Output the [X, Y] coordinate of the center of the cell containing the given text.  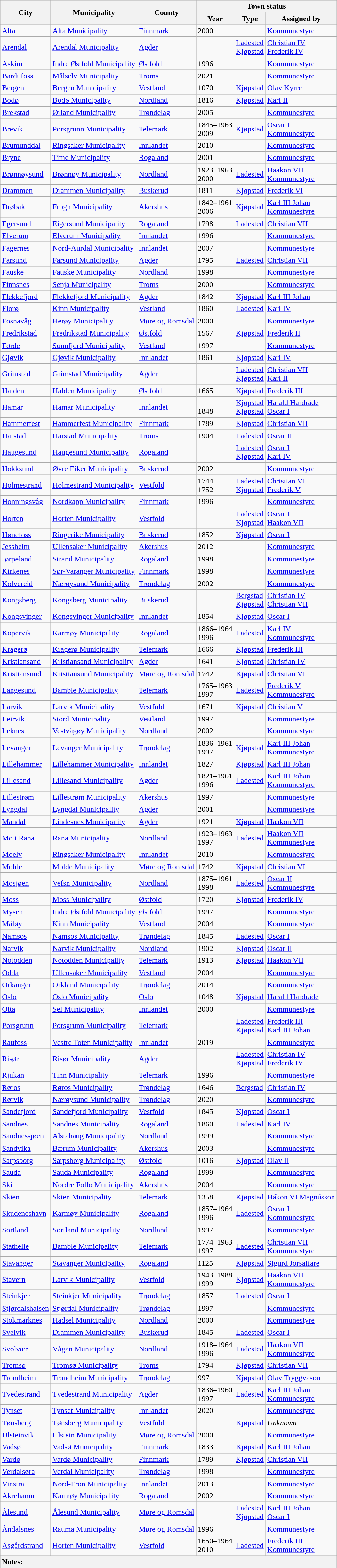
Frogn Municipality [94, 207]
Tromsø Municipality [94, 1365]
Stavern [26, 1279]
Fredrikstad [26, 333]
Åndalsnes [26, 1529]
Halden Municipality [94, 391]
Sigurd Jorsalfare [301, 1263]
Farsund Municipality [94, 260]
Christian VIIKarl II [301, 374]
Sortland [26, 1230]
1842 [215, 297]
Sandnes Municipality [94, 1124]
1671 [215, 707]
Stjørdal Municipality [94, 1308]
2019 [215, 1042]
1666 [215, 649]
Holmestrand Municipality [94, 485]
Kirkenes [26, 571]
Hammerfest Municipality [94, 424]
Kongsberg [26, 600]
1923–19631997 [215, 838]
1358 [215, 1197]
Grimstad Municipality [94, 374]
Unknown [301, 1423]
Tvedestrand Municipality [94, 1394]
Nord-Fron Municipality [94, 1484]
Frederik VI [301, 191]
Verdalsøra [26, 1471]
Herøy Municipality [94, 321]
Moss Municipality [94, 900]
Sarpsborg [26, 1160]
Mosjøen [26, 883]
Vardø Municipality [94, 1459]
Sandnessjøen [26, 1136]
Karl II [301, 100]
Hadsel Municipality [94, 1320]
Kolvereid [26, 583]
1857 [215, 1296]
Arendal Municipality [94, 47]
City [26, 12]
Levanger Municipality [94, 747]
Jørpeland [26, 559]
Drøbak [26, 207]
1794 [215, 1365]
Svelvik [26, 1333]
Skien [26, 1197]
Orkland Municipality [94, 985]
Horten [26, 518]
Elverum Municipality [94, 236]
Kristiansund Municipality [94, 674]
Stokmarknes [26, 1320]
Måløy [26, 924]
Fagernes [26, 248]
Askim [26, 64]
Raufoss [26, 1042]
Stavanger [26, 1263]
1816 [215, 100]
Tromsø [26, 1365]
Kongsvinger [26, 616]
Egersund [26, 224]
Sauda [26, 1173]
Brønnøysund [26, 174]
2013 [215, 1484]
Tønsberg [26, 1423]
Brumunddal [26, 145]
Moelv [26, 854]
1854 [215, 616]
1646 [215, 1087]
1665 [215, 391]
Verdal Municipality [94, 1471]
Notes: [168, 1562]
Honningsvåg [26, 502]
Sauda Municipality [94, 1173]
Hákon VI Magnússon [301, 1197]
Harald Hardråde [301, 997]
1048 [215, 997]
Vestvågøy Municipality [94, 731]
1070 [215, 88]
Arendal [26, 47]
1650–19642010 [215, 1545]
Molde Municipality [94, 867]
Risør Municipality [94, 1058]
Trondheim Municipality [94, 1378]
Leirvik [26, 719]
Vefsn Municipality [94, 883]
Lillesand [26, 781]
Harald HardrådeOscar I [301, 407]
Steinkjer Municipality [94, 1296]
Øvre Eiker Municipality [94, 469]
1875–19611998 [215, 883]
Alstahaug Municipality [94, 1136]
Olav II [301, 1160]
Hønefoss [26, 535]
Stjørdalshalsen [26, 1308]
Olav Tryggvason [301, 1378]
Strand Municipality [94, 559]
Sandefjord Municipality [94, 1112]
Vadsø Municipality [94, 1447]
Sarpsborg Municipality [94, 1160]
Alta [26, 31]
1852 [215, 535]
1774–19631997 [215, 1246]
Kristiansand Municipality [94, 662]
1641 [215, 662]
Lillesand Municipality [94, 781]
1918–1964 1996 [215, 1349]
Risør [26, 1058]
17441752 [215, 485]
BergstadKjøpstad [250, 600]
Narvik Municipality [94, 948]
Flekkefjord [26, 297]
Brønnøy Municipality [94, 174]
Bryne [26, 157]
1857–19641996 [215, 1213]
Frederik II [301, 333]
Ringerike Municipality [94, 535]
Moss [26, 900]
1904 [215, 436]
1798 [215, 224]
Åkrehamn [26, 1496]
Ski [26, 1185]
1943–19881999 [215, 1279]
Bergstad [250, 1087]
1567 [215, 333]
1720 [215, 900]
Frederik IIIKommunestyre [301, 1545]
Bergen Municipality [94, 88]
Rjukan [26, 1075]
Kristiansund [26, 674]
Langesund [26, 690]
Hammerfest [26, 424]
Fosnavåg [26, 321]
Sortland Municipality [94, 1230]
Svolvær [26, 1349]
Lindesnes Municipality [94, 821]
Drammen [26, 191]
Skudeneshavn [26, 1213]
Flekkefjord Municipality [94, 297]
Brekstad [26, 112]
Åsgårdstrand [26, 1545]
Førde [26, 345]
Røros [26, 1087]
Alta Municipality [94, 31]
1125 [215, 1263]
Steinkjer [26, 1296]
2003 [215, 1148]
2007 [215, 248]
Sel Municipality [94, 1009]
Gjøvik Municipality [94, 357]
Municipality [94, 12]
Oscar IKarl IV [301, 452]
1795 [215, 260]
Jessheim [26, 547]
Ørland Municipality [94, 112]
Mysen [26, 912]
1845–19632009 [215, 129]
Trondheim [26, 1378]
1836–19601997 [215, 1394]
1923–19632000 [215, 174]
1016 [215, 1160]
Karl IVKommunestyre [301, 633]
Røros Municipality [94, 1087]
Fredrikstad Municipality [94, 333]
Oscar IIKommunestyre [301, 883]
Rana Municipality [94, 838]
Harstad [26, 436]
KjøpstadKjøpstad [250, 407]
2014 [215, 985]
2005 [215, 112]
Nordre Follo Municipality [94, 1185]
Brevik [26, 129]
Namsos [26, 936]
Leknes [26, 731]
Senja Municipality [94, 284]
Sør-Varanger Municipality [94, 571]
Ålesund Municipality [94, 1512]
1833 [215, 1447]
Ålesund [26, 1512]
Fauske [26, 272]
Porsgrunn [26, 1026]
Florø [26, 309]
Hokksund [26, 469]
Vardø [26, 1459]
Year [215, 19]
Christian IVChristian VII [301, 600]
Vadsø [26, 1447]
Odda [26, 973]
Farsund [26, 260]
Tinn Municipality [94, 1075]
1765–19631997 [215, 690]
1866–19641996 [215, 633]
Hamar Municipality [94, 407]
Tynset Municipality [94, 1411]
Sandvika [26, 1148]
Nord-Aurdal Municipality [94, 248]
Eigersund Municipality [94, 224]
Assigned by [301, 19]
Finnsnes [26, 284]
1811 [215, 191]
Notodden Municipality [94, 960]
Orkanger [26, 985]
Lillehammer [26, 764]
Lillestrøm [26, 797]
Elverum [26, 236]
Rauma Municipality [94, 1529]
Oscar IHaakon VII [301, 518]
Notodden [26, 960]
Fauske Municipality [94, 272]
Levanger [26, 747]
Gjøvik [26, 357]
Rørvik [26, 1100]
Stord Municipality [94, 719]
1827 [215, 764]
Tønsberg Municipality [94, 1423]
Nordkapp Municipality [94, 502]
Grimstad [26, 374]
Tvedestrand [26, 1394]
Holmestrand [26, 485]
Kragerø [26, 649]
Tynset [26, 1411]
Kongsvinger Municipality [94, 616]
Stathelle [26, 1246]
Frederik VKommunestyre [301, 690]
Bærum Municipality [94, 1148]
Haugesund [26, 452]
Kongsberg Municipality [94, 600]
Bardufoss [26, 76]
Hamar [26, 407]
Lillehammer Municipality [94, 764]
Vestre Toten Municipality [94, 1042]
Ulsteinvik [26, 1435]
Christian VIFrederik V [301, 485]
Frederik IV [301, 900]
Town status [266, 6]
2012 [215, 547]
Mandal [26, 821]
Målselv Municipality [94, 76]
Namsos Municipality [94, 936]
Harstad Municipality [94, 436]
997 [215, 1378]
Lillestrøm Municipality [94, 797]
County [166, 12]
1902 [215, 948]
Bodø [26, 100]
Vågan Municipality [94, 1349]
Ulstein Municipality [94, 1435]
Sunnfjord Municipality [94, 345]
Haugesund Municipality [94, 452]
Mo i Rana [26, 838]
1842–19612006 [215, 207]
Karl III JohanOscar I [301, 1512]
Frederik IIIKarl III Johan [301, 1026]
Time Municipality [94, 157]
Christian V [301, 707]
Kopervik [26, 633]
Molde [26, 867]
Christian VIIKommunestyre [301, 1246]
2021 [215, 76]
Sandnes [26, 1124]
Otta [26, 1009]
Lyngdal [26, 809]
Olav Kyrre [301, 88]
Kragerø Municipality [94, 649]
Stavanger Municipality [94, 1263]
Bodø Municipality [94, 100]
Sandefjord [26, 1112]
Type [250, 19]
1821–19611996 [215, 781]
Larvik [26, 707]
Halden [26, 391]
Narvik [26, 948]
Oslo Municipality [94, 997]
Vinstra [26, 1484]
1836–19611997 [215, 747]
Bergen [26, 88]
1861 [215, 357]
Lyngdal Municipality [94, 809]
1848 [215, 407]
Kristiansand [26, 662]
Skien Municipality [94, 1197]
1921 [215, 821]
1913 [215, 960]
